Return (X, Y) of the center of cell containing provided text 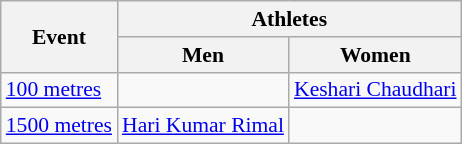
Event (59, 36)
Keshari Chaudhari (376, 90)
1500 metres (59, 126)
100 metres (59, 90)
Athletes (290, 19)
Women (376, 55)
Men (203, 55)
Hari Kumar Rimal (203, 126)
